Pinpoint the cell where the given text exists, returning its [x, y] midpoint coordinate. 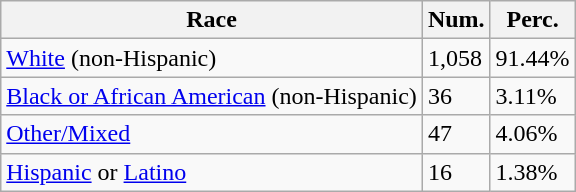
Num. [456, 20]
Hispanic or Latino [212, 172]
White (non-Hispanic) [212, 58]
Race [212, 20]
4.06% [532, 134]
47 [456, 134]
16 [456, 172]
Other/Mixed [212, 134]
1,058 [456, 58]
36 [456, 96]
3.11% [532, 96]
Perc. [532, 20]
91.44% [532, 58]
Black or African American (non-Hispanic) [212, 96]
1.38% [532, 172]
